Scan for the cell matching the given text and deliver its (x, y) coordinate at center. 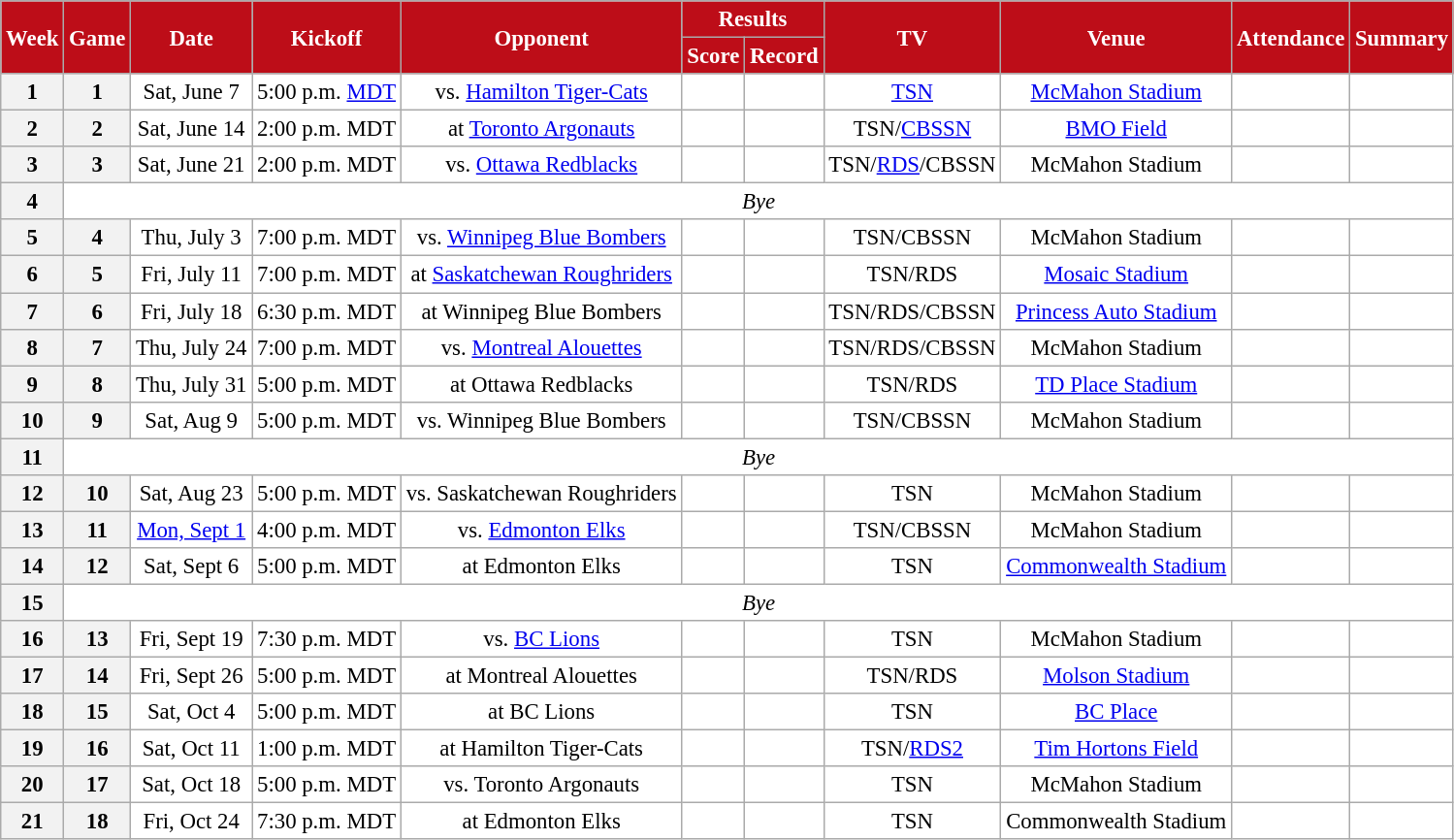
Sat, June 21 (192, 165)
BMO Field (1116, 129)
vs. Edmonton Elks (541, 530)
Thu, July 3 (192, 238)
Results (753, 19)
Fri, Sept 19 (192, 639)
Game (97, 37)
at Hamilton Tiger-Cats (541, 749)
6:30 p.m. MDT (327, 311)
Score (714, 56)
19 (33, 749)
Fri, Sept 26 (192, 676)
Princess Auto Stadium (1116, 311)
Venue (1116, 37)
TSN/RDS2 (912, 749)
at Ottawa Redblacks (541, 384)
Kickoff (327, 37)
TV (912, 37)
at Montreal Alouettes (541, 676)
Sat, June 7 (192, 92)
1:00 p.m. MDT (327, 749)
vs. Toronto Argonauts (541, 785)
Attendance (1291, 37)
Week (33, 37)
TD Place Stadium (1116, 384)
Tim Hortons Field (1116, 749)
Mon, Sept 1 (192, 530)
20 (33, 785)
vs. Hamilton Tiger-Cats (541, 92)
21 (33, 822)
Sat, Oct 11 (192, 749)
Sat, June 14 (192, 129)
Thu, July 31 (192, 384)
Molson Stadium (1116, 676)
Thu, July 24 (192, 347)
at Toronto Argonauts (541, 129)
at Winnipeg Blue Bombers (541, 311)
vs. Saskatchewan Roughriders (541, 494)
at BC Lions (541, 712)
Sat, Sept 6 (192, 566)
vs. BC Lions (541, 639)
Fri, July 18 (192, 311)
Summary (1403, 37)
Opponent (541, 37)
Sat, Oct 4 (192, 712)
BC Place (1116, 712)
Date (192, 37)
Sat, Oct 18 (192, 785)
Sat, Aug 23 (192, 494)
Fri, July 11 (192, 275)
Mosaic Stadium (1116, 275)
vs. Montreal Alouettes (541, 347)
at Saskatchewan Roughriders (541, 275)
Fri, Oct 24 (192, 822)
vs. Ottawa Redblacks (541, 165)
4:00 p.m. MDT (327, 530)
Record (784, 56)
Sat, Aug 9 (192, 420)
